Extract the (X, Y) coordinate from the center of the cell holding the provided text.  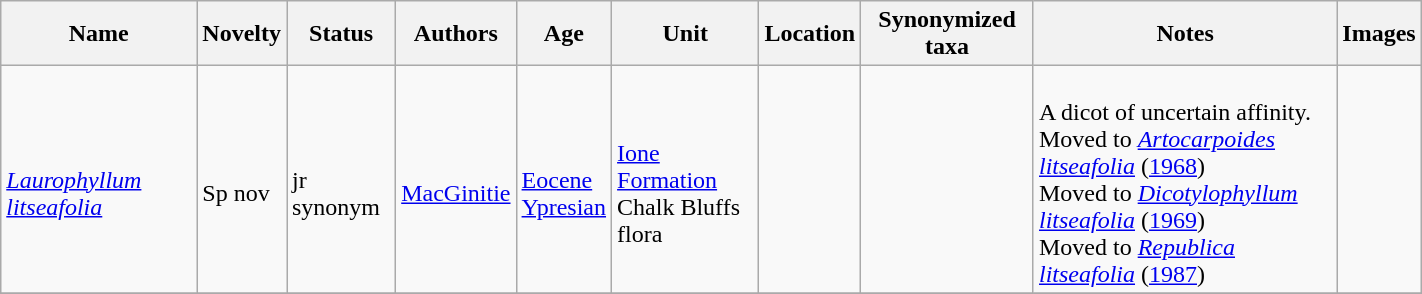
Notes (1184, 34)
Ione FormationChalk Bluffs flora (686, 180)
Authors (456, 34)
Synonymized taxa (948, 34)
Age (564, 34)
Novelty (242, 34)
Unit (686, 34)
MacGinitie (456, 180)
Laurophyllum litseafolia (99, 180)
EoceneYpresian (564, 180)
jr synonym (340, 180)
Name (99, 34)
Images (1379, 34)
Location (810, 34)
Sp nov (242, 180)
Status (340, 34)
